Identify which cell holds the provided text, then report its [X, Y] central coordinate. 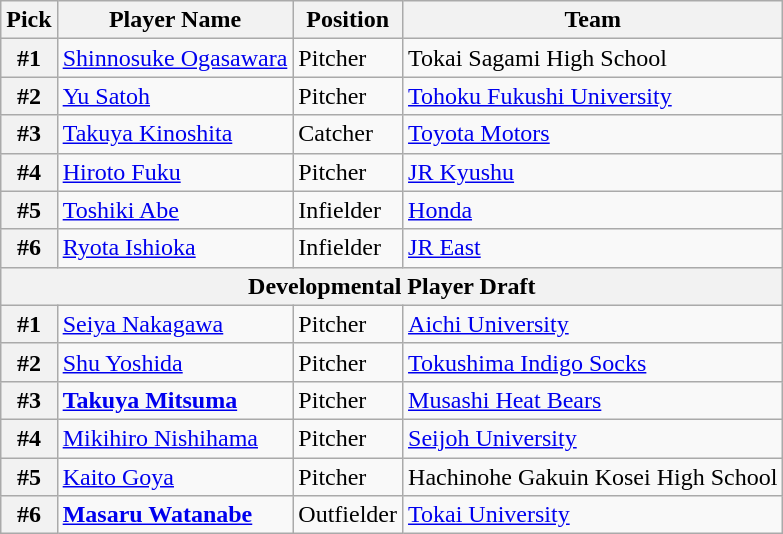
Ryota Ishioka [175, 248]
Aichi University [593, 324]
Yu Satoh [175, 96]
Hiroto Fuku [175, 172]
Position [348, 20]
JR East [593, 248]
Catcher [348, 134]
Mikihiro Nishihama [175, 438]
Masaru Watanabe [175, 515]
Hachinohe Gakuin Kosei High School [593, 477]
Seijoh University [593, 438]
Outfielder [348, 515]
Tokai Sagami High School [593, 58]
Shinnosuke Ogasawara [175, 58]
Tokai University [593, 515]
Toshiki Abe [175, 210]
Toyota Motors [593, 134]
Musashi Heat Bears [593, 400]
Shu Yoshida [175, 362]
Takuya Mitsuma [175, 400]
Player Name [175, 20]
JR Kyushu [593, 172]
Pick [29, 20]
Developmental Player Draft [392, 286]
Takuya Kinoshita [175, 134]
Honda [593, 210]
Seiya Nakagawa [175, 324]
Tokushima Indigo Socks [593, 362]
Kaito Goya [175, 477]
Tohoku Fukushi University [593, 96]
Team [593, 20]
